For the text-containing cell, return its midpoint in (x, y) coordinate format. 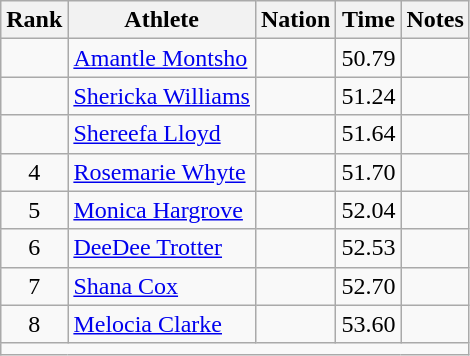
Amantle Montsho (162, 58)
53.60 (368, 324)
Time (368, 20)
51.64 (368, 134)
52.53 (368, 248)
51.70 (368, 172)
Melocia Clarke (162, 324)
Monica Hargrove (162, 210)
8 (34, 324)
52.70 (368, 286)
5 (34, 210)
Notes (435, 20)
Shereefa Lloyd (162, 134)
51.24 (368, 96)
50.79 (368, 58)
Shana Cox (162, 286)
6 (34, 248)
Rosemarie Whyte (162, 172)
4 (34, 172)
Shericka Williams (162, 96)
Nation (295, 20)
Athlete (162, 20)
7 (34, 286)
DeeDee Trotter (162, 248)
52.04 (368, 210)
Rank (34, 20)
